Provide the (x, y) coordinate of the cell's center where the given text is located.  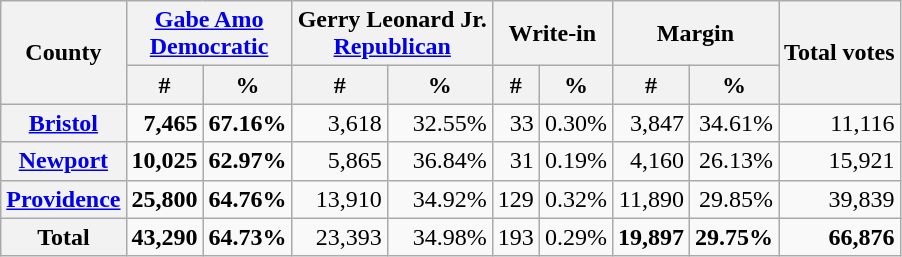
193 (516, 237)
36.84% (440, 161)
11,116 (840, 123)
Margin (695, 34)
3,618 (340, 123)
Providence (64, 199)
32.55% (440, 123)
3,847 (650, 123)
Gabe AmoDemocratic (209, 34)
26.13% (734, 161)
4,160 (650, 161)
19,897 (650, 237)
0.29% (576, 237)
31 (516, 161)
10,025 (164, 161)
11,890 (650, 199)
7,465 (164, 123)
25,800 (164, 199)
15,921 (840, 161)
Bristol (64, 123)
67.16% (248, 123)
29.75% (734, 237)
Total (64, 237)
39,839 (840, 199)
Write-in (552, 34)
33 (516, 123)
29.85% (734, 199)
23,393 (340, 237)
County (64, 52)
66,876 (840, 237)
5,865 (340, 161)
Gerry Leonard Jr.Republican (392, 34)
Total votes (840, 52)
129 (516, 199)
62.97% (248, 161)
34.98% (440, 237)
64.73% (248, 237)
Newport (64, 161)
13,910 (340, 199)
0.30% (576, 123)
34.61% (734, 123)
43,290 (164, 237)
34.92% (440, 199)
0.32% (576, 199)
64.76% (248, 199)
0.19% (576, 161)
